Find where the given text appears and provide that cell's center as (X, Y) coordinate. 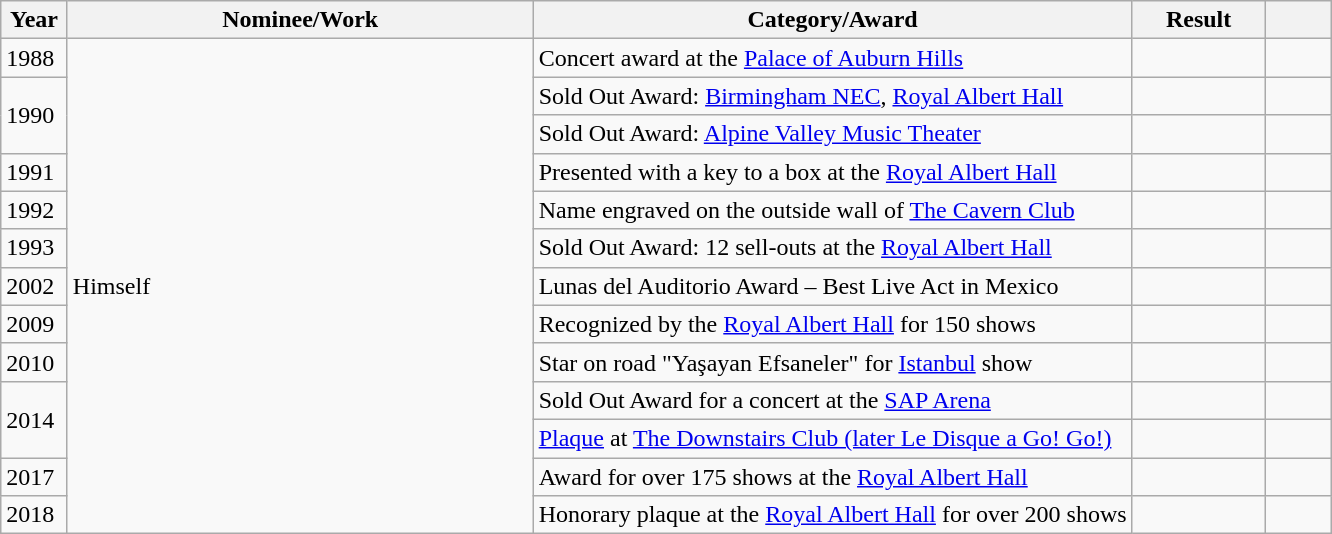
Sold Out Award: Alpine Valley Music Theater (832, 134)
2014 (34, 419)
2010 (34, 362)
2009 (34, 324)
Award for over 175 shows at the Royal Albert Hall (832, 477)
Result (1198, 20)
Year (34, 20)
Sold Out Award: 12 sell-outs at the Royal Albert Hall (832, 248)
2002 (34, 286)
Nominee/Work (300, 20)
2018 (34, 515)
Recognized by the Royal Albert Hall for 150 shows (832, 324)
2017 (34, 477)
1990 (34, 115)
Star on road "Yaşayan Efsaneler" for Istanbul show (832, 362)
Sold Out Award: Birmingham NEC, Royal Albert Hall (832, 96)
1992 (34, 210)
1993 (34, 248)
Concert award at the Palace of Auburn Hills (832, 58)
Name engraved on the outside wall of The Cavern Club (832, 210)
Honorary plaque at the Royal Albert Hall for over 200 shows (832, 515)
Category/Award (832, 20)
1988 (34, 58)
Himself (300, 286)
1991 (34, 172)
Lunas del Auditorio Award – Best Live Act in Mexico (832, 286)
Plaque at The Downstairs Club (later Le Disque a Go! Go!) (832, 438)
Presented with a key to a box at the Royal Albert Hall (832, 172)
Sold Out Award for a concert at the SAP Arena (832, 400)
